Return the [x, y] coordinate for the center point of the cell that contains the specified text.  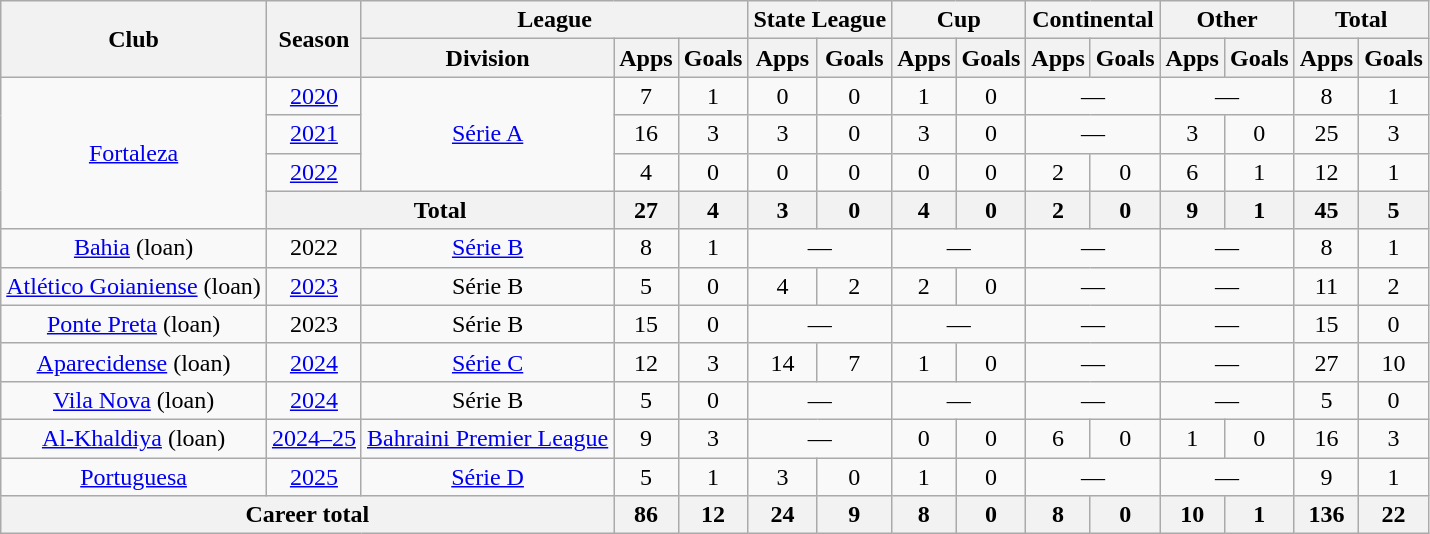
Ponte Preta (loan) [134, 324]
45 [1326, 210]
2020 [314, 96]
Career total [308, 515]
Other [1227, 20]
Bahraini Premier League [487, 438]
Série D [487, 477]
Season [314, 39]
Fortaleza [134, 153]
22 [1394, 515]
Bahia (loan) [134, 248]
Vila Nova (loan) [134, 400]
24 [782, 515]
Club [134, 39]
State League [820, 20]
2025 [314, 477]
2024–25 [314, 438]
136 [1326, 515]
Série A [487, 134]
11 [1326, 286]
Cup [959, 20]
Division [487, 58]
Atlético Goianiense (loan) [134, 286]
Portuguesa [134, 477]
2021 [314, 134]
14 [782, 362]
League [554, 20]
Continental [1093, 20]
86 [646, 515]
Al-Khaldiya (loan) [134, 438]
25 [1326, 134]
Aparecidense (loan) [134, 362]
Série C [487, 362]
